Identify which cell holds the provided text, then report its (x, y) central coordinate. 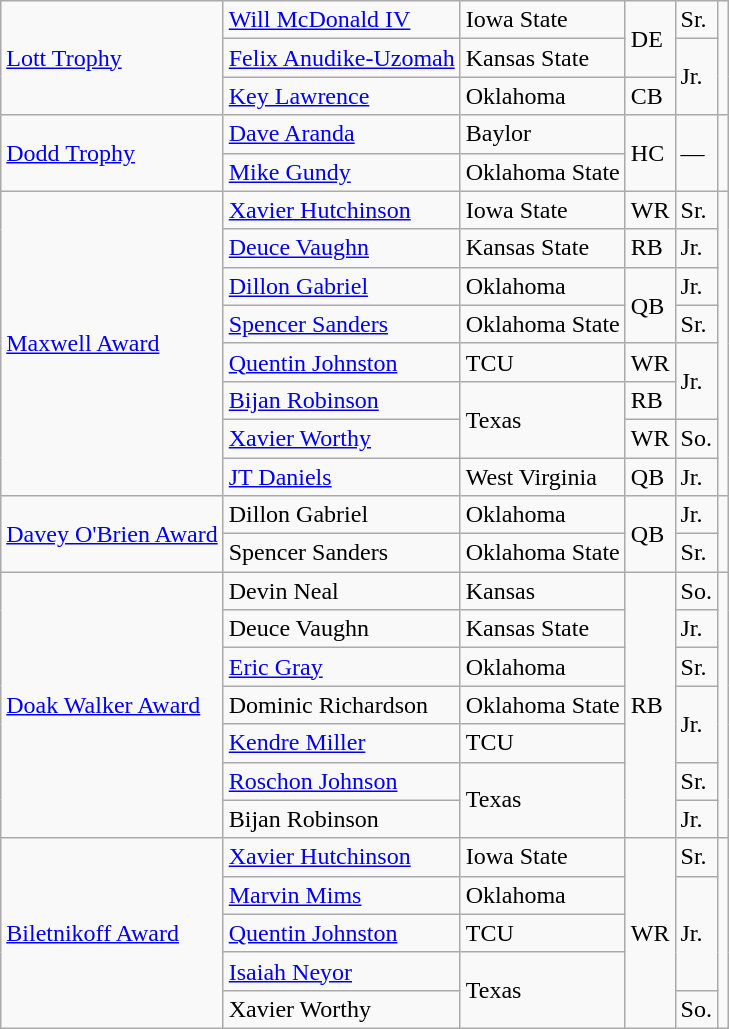
Will McDonald IV (342, 20)
Baylor (542, 134)
Key Lawrence (342, 96)
Maxwell Award (112, 343)
DE (650, 39)
Davey O'Brien Award (112, 534)
Dave Aranda (342, 134)
Eric Gray (342, 667)
Devin Neal (342, 591)
Roschon Johnson (342, 781)
Mike Gundy (342, 172)
Dodd Trophy (112, 153)
Kendre Miller (342, 743)
Marvin Mims (342, 895)
West Virginia (542, 477)
— (696, 153)
Felix Anudike-Uzomah (342, 58)
Dominic Richardson (342, 705)
HC (650, 153)
CB (650, 96)
Lott Trophy (112, 58)
Doak Walker Award (112, 705)
Isaiah Neyor (342, 971)
Biletnikoff Award (112, 933)
JT Daniels (342, 477)
Kansas (542, 591)
